Identify which cell holds the provided text, then report its (X, Y) central coordinate. 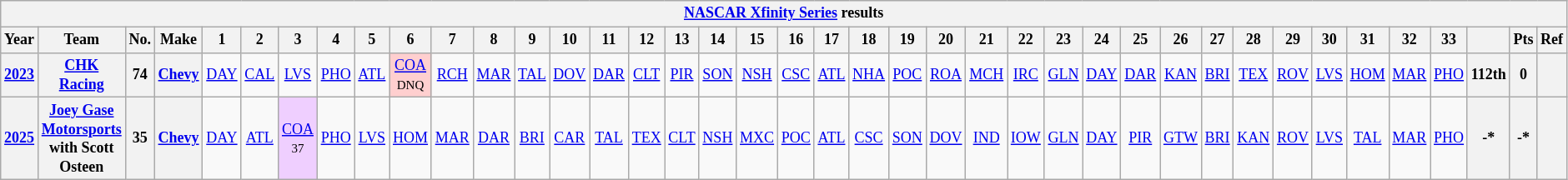
CAR (570, 138)
NHA (869, 75)
2023 (20, 75)
31 (1368, 40)
35 (140, 138)
25 (1141, 40)
NASCAR Xfinity Series results (784, 13)
15 (757, 40)
20 (946, 40)
Joey Gase Motorsports with Scott Osteen (82, 138)
16 (796, 40)
74 (140, 75)
24 (1102, 40)
CHK Racing (82, 75)
Pts (1523, 40)
9 (532, 40)
30 (1329, 40)
4 (335, 40)
GTW (1181, 138)
33 (1450, 40)
Year (20, 40)
1 (222, 40)
RCH (452, 75)
COA37 (299, 138)
21 (987, 40)
6 (410, 40)
32 (1410, 40)
18 (869, 40)
COADNQ (410, 75)
0 (1523, 75)
22 (1026, 40)
Ref (1552, 40)
7 (452, 40)
MXC (757, 138)
ROA (946, 75)
17 (832, 40)
28 (1254, 40)
IRC (1026, 75)
Make (178, 40)
12 (646, 40)
11 (609, 40)
13 (682, 40)
3 (299, 40)
No. (140, 40)
CAL (260, 75)
10 (570, 40)
8 (494, 40)
27 (1218, 40)
IND (987, 138)
IOW (1026, 138)
2025 (20, 138)
23 (1063, 40)
Team (82, 40)
19 (907, 40)
14 (717, 40)
29 (1293, 40)
112th (1488, 75)
5 (372, 40)
26 (1181, 40)
MCH (987, 75)
2 (260, 40)
